Provide the (X, Y) coordinate of the cell's center where the given text is located.  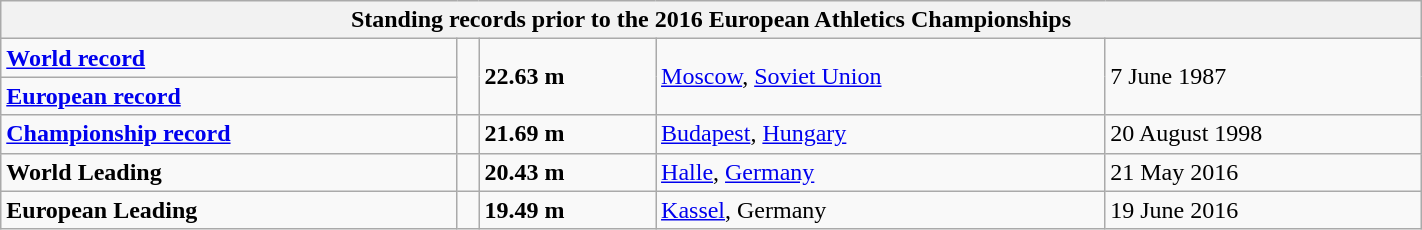
21 May 2016 (1263, 172)
Budapest, Hungary (880, 134)
20 August 1998 (1263, 134)
7 June 1987 (1263, 77)
19 June 2016 (1263, 210)
Kassel, Germany (880, 210)
20.43 m (568, 172)
19.49 m (568, 210)
World record (230, 58)
22.63 m (568, 77)
21.69 m (568, 134)
European record (230, 96)
Championship record (230, 134)
Halle, Germany (880, 172)
Moscow, Soviet Union (880, 77)
Standing records prior to the 2016 European Athletics Championships (711, 20)
World Leading (230, 172)
European Leading (230, 210)
